Provide the [X, Y] coordinate of the cell's center where the given text is located.  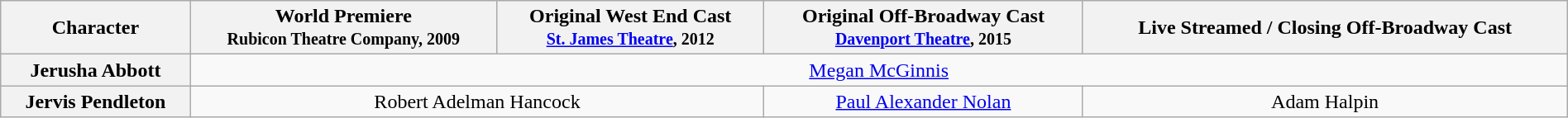
Adam Halpin [1325, 101]
Paul Alexander Nolan [923, 101]
Live Streamed / Closing Off-Broadway Cast [1325, 28]
Jerusha Abbott [96, 70]
Original West End Cast St. James Theatre, 2012 [630, 28]
Original Off-Broadway Cast Davenport Theatre, 2015 [923, 28]
Megan McGinnis [878, 70]
Robert Adelman Hancock [477, 101]
World Premiere Rubicon Theatre Company, 2009 [343, 28]
Character [96, 28]
Jervis Pendleton [96, 101]
